Return (X, Y) of the center of cell containing provided text 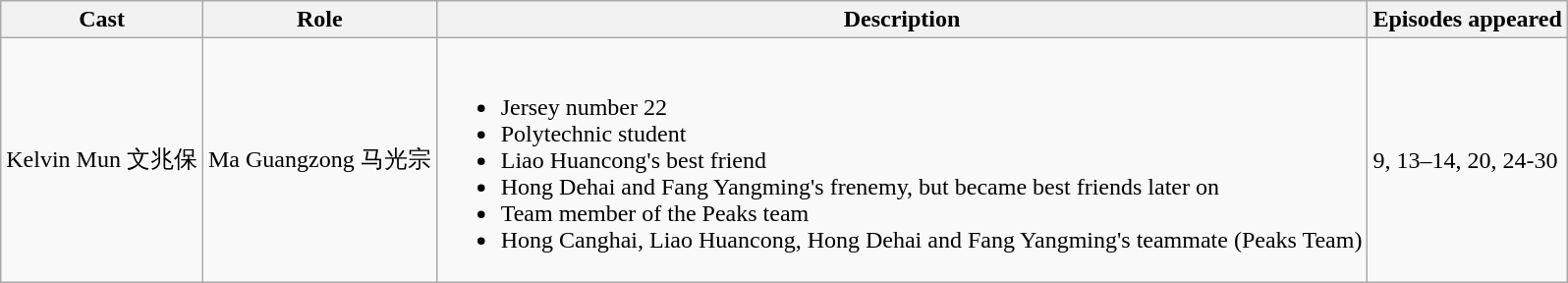
Kelvin Mun 文兆保 (102, 160)
Cast (102, 20)
9, 13–14, 20, 24-30 (1468, 160)
Ma Guangzong 马光宗 (319, 160)
Episodes appeared (1468, 20)
Role (319, 20)
Description (902, 20)
